Find where the given text appears and provide that cell's center as (X, Y) coordinate. 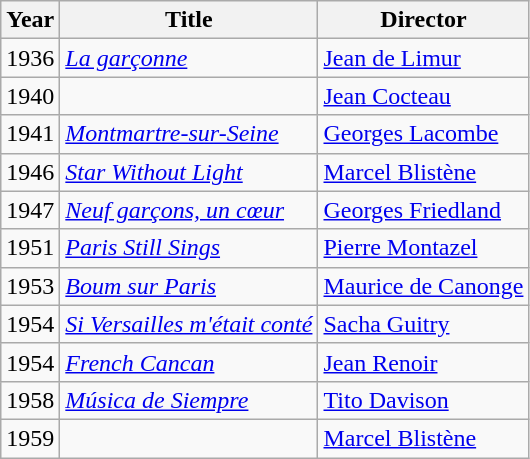
Jean Renoir (424, 362)
Jean Cocteau (424, 96)
1946 (30, 172)
Neuf garçons, un cœur (189, 210)
Tito Davison (424, 400)
Georges Friedland (424, 210)
Sacha Guitry (424, 324)
Si Versailles m'était conté (189, 324)
Maurice de Canonge (424, 286)
1947 (30, 210)
Georges Lacombe (424, 134)
Year (30, 20)
Boum sur Paris (189, 286)
1953 (30, 286)
Star Without Light (189, 172)
Música de Siempre (189, 400)
1959 (30, 438)
Paris Still Sings (189, 248)
1958 (30, 400)
Pierre Montazel (424, 248)
Director (424, 20)
Montmartre-sur-Seine (189, 134)
1940 (30, 96)
Title (189, 20)
French Cancan (189, 362)
Jean de Limur (424, 58)
1951 (30, 248)
La garçonne (189, 58)
1941 (30, 134)
1936 (30, 58)
